Identify which cell holds the provided text, then report its (x, y) central coordinate. 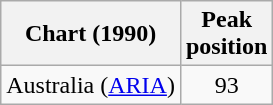
Peakposition (226, 34)
Chart (1990) (91, 34)
Australia (ARIA) (91, 85)
93 (226, 85)
